Extract the (X, Y) coordinate from the center of the cell holding the provided text.  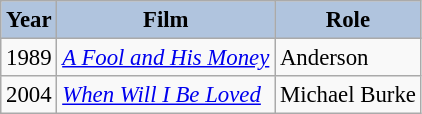
Year (29, 20)
A Fool and His Money (166, 58)
Role (348, 20)
1989 (29, 58)
When Will I Be Loved (166, 95)
2004 (29, 95)
Film (166, 20)
Anderson (348, 58)
Michael Burke (348, 95)
